Detect which cell encompasses the target text, then output its (x, y) center coordinate. 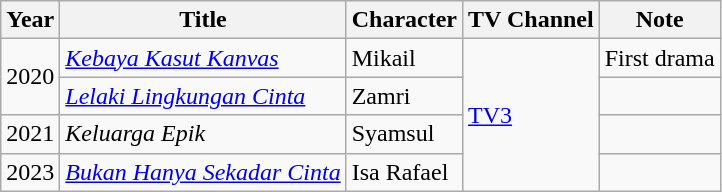
Keluarga Epik (203, 134)
Syamsul (404, 134)
Mikail (404, 58)
Note (660, 20)
Kebaya Kasut Kanvas (203, 58)
Lelaki Lingkungan Cinta (203, 96)
2021 (30, 134)
TV Channel (532, 20)
TV3 (532, 115)
Zamri (404, 96)
2023 (30, 172)
Character (404, 20)
Bukan Hanya Sekadar Cinta (203, 172)
Isa Rafael (404, 172)
Year (30, 20)
2020 (30, 77)
Title (203, 20)
First drama (660, 58)
